Scan for the cell matching the given text and deliver its [x, y] coordinate at center. 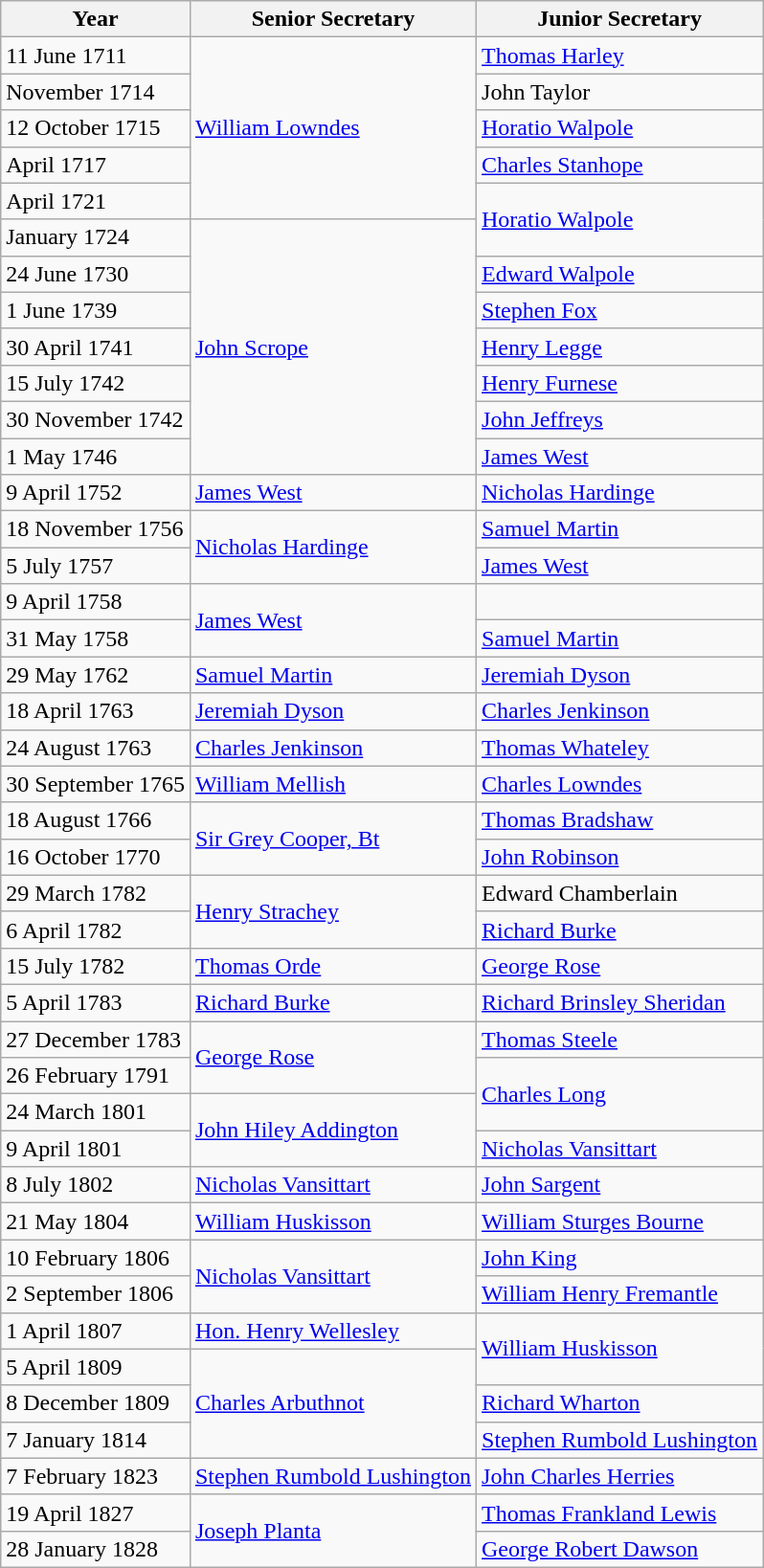
April 1721 [96, 201]
30 September 1765 [96, 784]
Thomas Steele [620, 1039]
8 July 1802 [96, 1185]
Thomas Orde [333, 966]
November 1714 [96, 92]
Junior Secretary [620, 19]
Thomas Frankland Lewis [620, 1512]
8 December 1809 [96, 1403]
7 February 1823 [96, 1476]
1 April 1807 [96, 1331]
5 April 1783 [96, 1002]
John Sargent [620, 1185]
William Mellish [333, 784]
5 July 1757 [96, 566]
26 February 1791 [96, 1076]
Charles Long [620, 1094]
Year [96, 19]
2 September 1806 [96, 1294]
15 July 1742 [96, 383]
5 April 1809 [96, 1367]
John Hiley Addington [333, 1131]
John Jeffreys [620, 419]
John Taylor [620, 92]
30 November 1742 [96, 419]
Edward Chamberlain [620, 893]
Senior Secretary [333, 19]
9 April 1758 [96, 602]
Thomas Whateley [620, 748]
21 May 1804 [96, 1221]
11 June 1711 [96, 56]
19 April 1827 [96, 1512]
12 October 1715 [96, 128]
18 August 1766 [96, 820]
24 March 1801 [96, 1112]
7 January 1814 [96, 1440]
Richard Wharton [620, 1403]
William Sturges Bourne [620, 1221]
18 November 1756 [96, 529]
24 June 1730 [96, 274]
30 April 1741 [96, 347]
William Lowndes [333, 128]
6 April 1782 [96, 930]
Richard Brinsley Sheridan [620, 1002]
29 March 1782 [96, 893]
9 April 1752 [96, 493]
Charles Arbuthnot [333, 1403]
Sir Grey Cooper, Bt [333, 839]
Edward Walpole [620, 274]
Henry Strachey [333, 911]
George Robert Dawson [620, 1549]
Henry Furnese [620, 383]
John Robinson [620, 857]
Hon. Henry Wellesley [333, 1331]
9 April 1801 [96, 1149]
John Scrope [333, 347]
January 1724 [96, 237]
John Charles Herries [620, 1476]
April 1717 [96, 165]
31 May 1758 [96, 638]
10 February 1806 [96, 1258]
28 January 1828 [96, 1549]
15 July 1782 [96, 966]
18 April 1763 [96, 711]
Thomas Harley [620, 56]
24 August 1763 [96, 748]
1 June 1739 [96, 310]
Joseph Planta [333, 1531]
Stephen Fox [620, 310]
Charles Lowndes [620, 784]
Charles Stanhope [620, 165]
John King [620, 1258]
Thomas Bradshaw [620, 820]
Henry Legge [620, 347]
27 December 1783 [96, 1039]
1 May 1746 [96, 457]
William Henry Fremantle [620, 1294]
29 May 1762 [96, 675]
16 October 1770 [96, 857]
